Search for the cell housing the specified text and yield its [X, Y] center coordinate. 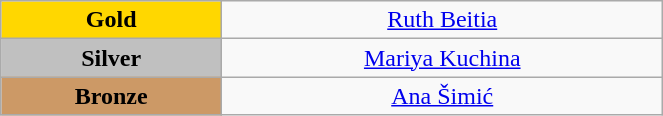
Mariya Kuchina [442, 58]
Silver [112, 58]
Ana Šimić [442, 96]
Ruth Beitia [442, 20]
Gold [112, 20]
Bronze [112, 96]
